Determine the (X, Y) coordinate at the center of the cell enclosing the given text.  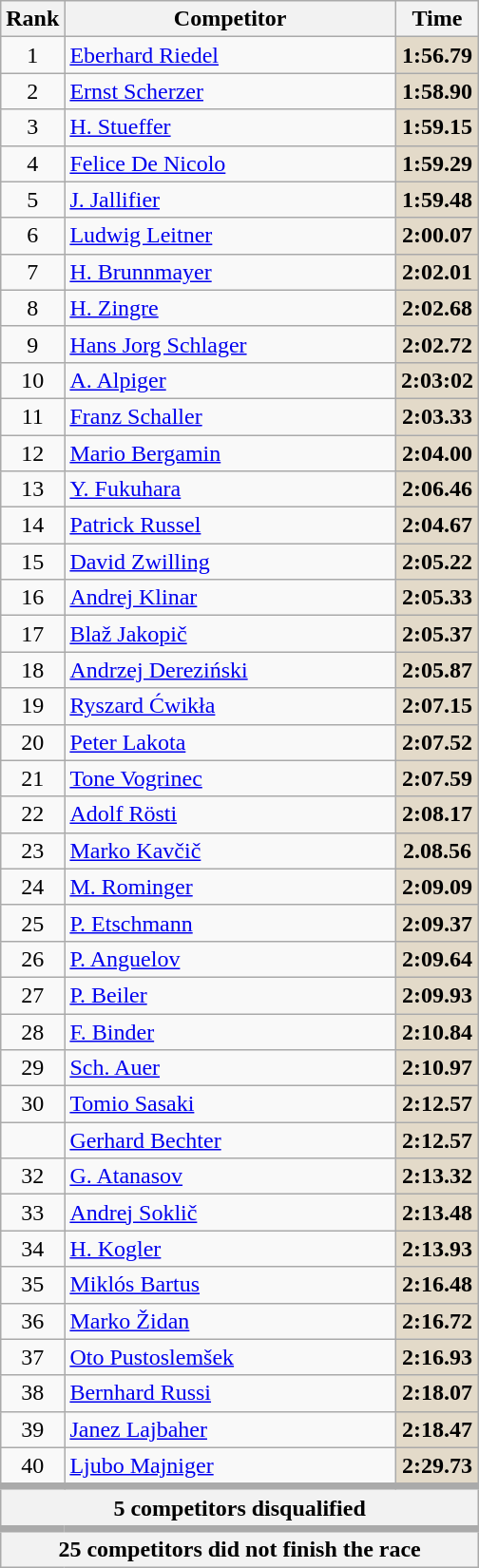
Hans Jorg Schlager (230, 344)
20 (32, 742)
32 (32, 1176)
Janez Lajbaher (230, 1429)
38 (32, 1393)
14 (32, 526)
2:16.48 (437, 1285)
Marko Židan (230, 1321)
F. Binder (230, 1031)
15 (32, 562)
H. Brunnmayer (230, 272)
21 (32, 778)
40 (32, 1467)
2:05.33 (437, 598)
18 (32, 670)
3 (32, 127)
16 (32, 598)
11 (32, 416)
Y. Fukuhara (230, 489)
H. Zingre (230, 308)
P. Etschmann (230, 923)
2:18.07 (437, 1393)
M. Rominger (230, 887)
Ryszard Ćwikła (230, 706)
39 (32, 1429)
2:05.87 (437, 670)
Tomio Sasaki (230, 1104)
Adolf Rösti (230, 814)
36 (32, 1321)
28 (32, 1031)
5 competitors disqualified (239, 1507)
Ludwig Leitner (230, 236)
25 (32, 923)
2:05.37 (437, 634)
2:09.64 (437, 959)
Eberhard Riedel (230, 55)
2:07.15 (437, 706)
Rank (32, 19)
2.08.56 (437, 851)
26 (32, 959)
2:18.47 (437, 1429)
2:04.00 (437, 453)
2:13.48 (437, 1213)
25 competitors did not finish the race (239, 1547)
2:03:02 (437, 380)
2:07.59 (437, 778)
17 (32, 634)
2:02.72 (437, 344)
2:13.93 (437, 1249)
2:29.73 (437, 1467)
Franz Schaller (230, 416)
2:16.93 (437, 1357)
2:04.67 (437, 526)
Competitor (230, 19)
2:07.52 (437, 742)
2:08.17 (437, 814)
Tone Vogrinec (230, 778)
2:06.46 (437, 489)
2:02.68 (437, 308)
Miklós Bartus (230, 1285)
Oto Pustoslemšek (230, 1357)
34 (32, 1249)
2:10.84 (437, 1031)
Andrzej Dereziński (230, 670)
2:03.33 (437, 416)
Bernhard Russi (230, 1393)
2:05.22 (437, 562)
10 (32, 380)
2:02.01 (437, 272)
Ljubo Majniger (230, 1467)
Sch. Auer (230, 1068)
Mario Bergamin (230, 453)
24 (32, 887)
2:00.07 (437, 236)
H. Kogler (230, 1249)
12 (32, 453)
27 (32, 995)
Patrick Russel (230, 526)
Andrej Soklič (230, 1213)
G. Atanasov (230, 1176)
1:59.15 (437, 127)
Marko Kavčič (230, 851)
29 (32, 1068)
1 (32, 55)
23 (32, 851)
Ernst Scherzer (230, 91)
2:10.97 (437, 1068)
7 (32, 272)
2:09.93 (437, 995)
A. Alpiger (230, 380)
1:59.48 (437, 200)
33 (32, 1213)
30 (32, 1104)
1:56.79 (437, 55)
P. Beiler (230, 995)
P. Anguelov (230, 959)
35 (32, 1285)
22 (32, 814)
Gerhard Bechter (230, 1140)
Andrej Klinar (230, 598)
8 (32, 308)
5 (32, 200)
9 (32, 344)
H. Stueffer (230, 127)
37 (32, 1357)
Peter Lakota (230, 742)
Blaž Jakopič (230, 634)
2:13.32 (437, 1176)
David Zwilling (230, 562)
19 (32, 706)
2:09.09 (437, 887)
13 (32, 489)
Felice De Nicolo (230, 163)
2:09.37 (437, 923)
2:16.72 (437, 1321)
4 (32, 163)
6 (32, 236)
2 (32, 91)
Time (437, 19)
1:59.29 (437, 163)
1:58.90 (437, 91)
J. Jallifier (230, 200)
